Capture the cell that displays the provided text and extract its [X, Y] central coordinate. 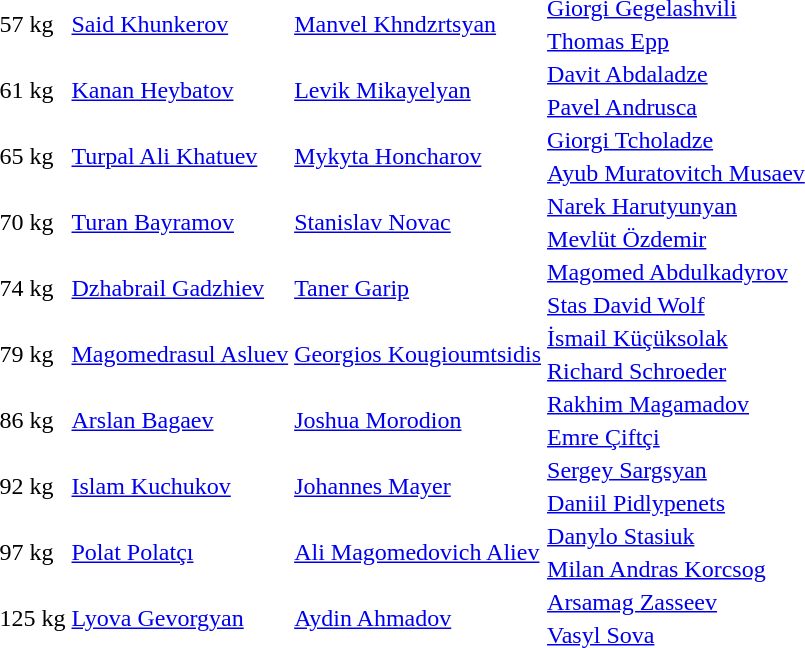
Arslan Bagaev [180, 420]
Stanislav Novac [418, 222]
Levik Mikayelyan [418, 90]
Magomedrasul Asluev [180, 354]
Turpal Ali Khatuev [180, 156]
Joshua Morodion [418, 420]
Taner Garip [418, 288]
Mykyta Honcharov [418, 156]
Islam Kuchukov [180, 486]
Polat Polatçı [180, 552]
Johannes Mayer [418, 486]
Ali Magomedovich Aliev [418, 552]
Dzhabrail Gadzhiev [180, 288]
Turan Bayramov [180, 222]
Kanan Heybatov [180, 90]
Georgios Kougioumtsidis [418, 354]
